Identify which cell holds the provided text, then report its [x, y] central coordinate. 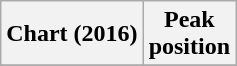
Peakposition [189, 34]
Chart (2016) [72, 34]
